Search for the cell housing the specified text and yield its (x, y) center coordinate. 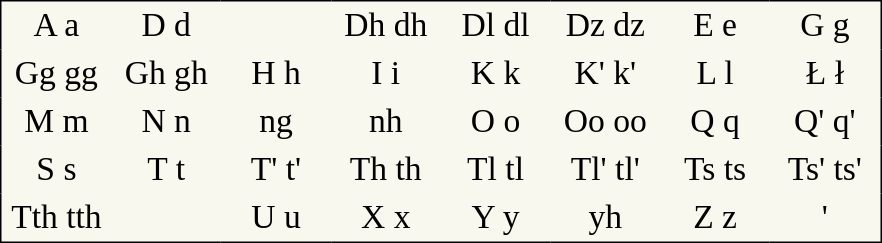
I i (386, 74)
Th th (386, 170)
Z z (715, 218)
Tl' tl' (605, 170)
K k (496, 74)
Ł ł (826, 74)
Tth tth (56, 218)
Dl dl (496, 26)
Tl tl (496, 170)
Y y (496, 218)
H h (276, 74)
T t (166, 170)
M m (56, 122)
N n (166, 122)
D d (166, 26)
Ts' ts' (826, 170)
A a (56, 26)
S s (56, 170)
Q q (715, 122)
E e (715, 26)
O o (496, 122)
T' t' (276, 170)
G g (826, 26)
L l (715, 74)
Q' q' (826, 122)
Dh dh (386, 26)
ng (276, 122)
nh (386, 122)
K' k' (605, 74)
Dz dz (605, 26)
U u (276, 218)
Ts ts (715, 170)
X x (386, 218)
Gh gh (166, 74)
yh (605, 218)
' (826, 218)
Gg gg (56, 74)
Oo oo (605, 122)
